Capture the cell that displays the provided text and extract its [X, Y] central coordinate. 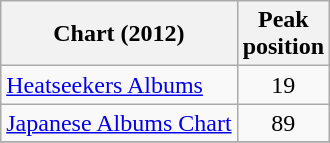
Heatseekers Albums [119, 85]
Chart (2012) [119, 34]
19 [283, 85]
Peakposition [283, 34]
Japanese Albums Chart [119, 123]
89 [283, 123]
